Identify which cell holds the provided text, then report its (X, Y) central coordinate. 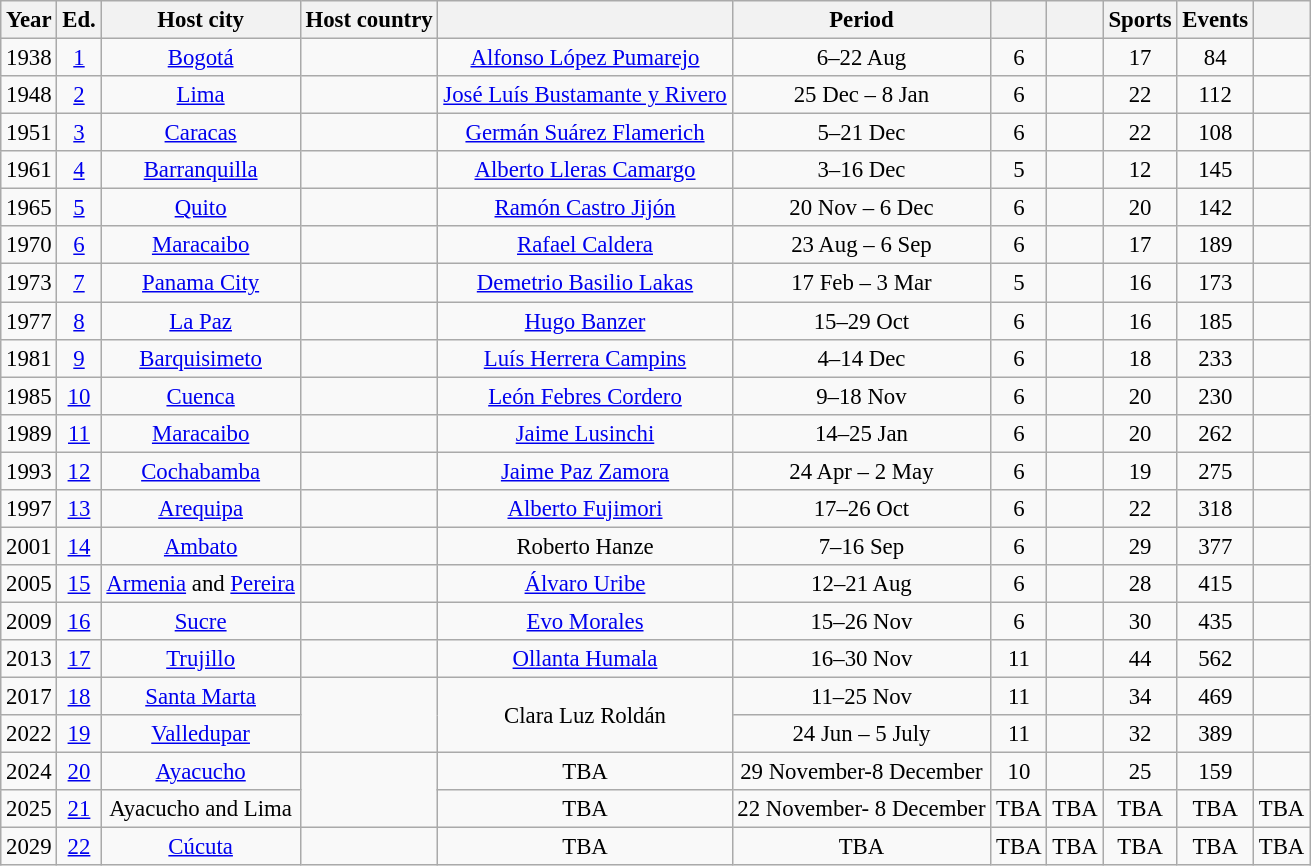
28 (1140, 584)
318 (1215, 509)
17 Feb – 3 Mar (862, 283)
1989 (29, 433)
1 (79, 58)
469 (1215, 697)
415 (1215, 584)
Ayacucho and Lima (200, 809)
1981 (29, 358)
12–21 Aug (862, 584)
84 (1215, 58)
Trujillo (200, 659)
24 Apr – 2 May (862, 471)
Demetrio Basilio Lakas (585, 283)
Álvaro Uribe (585, 584)
17–26 Oct (862, 509)
Ollanta Humala (585, 659)
2025 (29, 809)
6–22 Aug (862, 58)
233 (1215, 358)
Luís Herrera Campins (585, 358)
32 (1140, 734)
Host city (200, 20)
Quito (200, 208)
2009 (29, 621)
2001 (29, 546)
Cuenca (200, 396)
Barquisimeto (200, 358)
7–16 Sep (862, 546)
Period (862, 20)
24 Jun – 5 July (862, 734)
Events (1215, 20)
185 (1215, 321)
1948 (29, 95)
Rafael Caldera (585, 245)
Barranquilla (200, 170)
9 (79, 358)
15–29 Oct (862, 321)
Jaime Paz Zamora (585, 471)
2005 (29, 584)
29 November-8 December (862, 772)
1938 (29, 58)
Alberto Lleras Camargo (585, 170)
3–16 Dec (862, 170)
Santa Marta (200, 697)
34 (1140, 697)
22 November- 8 December (862, 809)
25 (1140, 772)
Hugo Banzer (585, 321)
145 (1215, 170)
1965 (29, 208)
1961 (29, 170)
Caracas (200, 133)
562 (1215, 659)
2029 (29, 847)
3 (79, 133)
16–30 Nov (862, 659)
Host country (369, 20)
Ed. (79, 20)
León Febres Cordero (585, 396)
Ayacucho (200, 772)
Sports (1140, 20)
21 (79, 809)
13 (79, 509)
7 (79, 283)
Ramón Castro Jijón (585, 208)
1951 (29, 133)
Arequipa (200, 509)
389 (1215, 734)
4 (79, 170)
Valledupar (200, 734)
20 Nov – 6 Dec (862, 208)
1970 (29, 245)
1993 (29, 471)
2013 (29, 659)
25 Dec – 8 Jan (862, 95)
14 (79, 546)
435 (1215, 621)
Year (29, 20)
Armenia and Pereira (200, 584)
Ambato (200, 546)
Panama City (200, 283)
Bogotá (200, 58)
377 (1215, 546)
2017 (29, 697)
Germán Suárez Flamerich (585, 133)
173 (1215, 283)
1997 (29, 509)
Jaime Lusinchi (585, 433)
José Luís Bustamante y Rivero (585, 95)
2022 (29, 734)
11–25 Nov (862, 697)
8 (79, 321)
Sucre (200, 621)
15–26 Nov (862, 621)
Cochabamba (200, 471)
2024 (29, 772)
159 (1215, 772)
Clara Luz Roldán (585, 716)
Roberto Hanze (585, 546)
5–21 Dec (862, 133)
9–18 Nov (862, 396)
262 (1215, 433)
Cúcuta (200, 847)
30 (1140, 621)
La Paz (200, 321)
1977 (29, 321)
15 (79, 584)
Alfonso López Pumarejo (585, 58)
230 (1215, 396)
142 (1215, 208)
108 (1215, 133)
189 (1215, 245)
112 (1215, 95)
Alberto Fujimori (585, 509)
1985 (29, 396)
23 Aug – 6 Sep (862, 245)
14–25 Jan (862, 433)
44 (1140, 659)
4–14 Dec (862, 358)
29 (1140, 546)
Lima (200, 95)
275 (1215, 471)
2 (79, 95)
Evo Morales (585, 621)
1973 (29, 283)
